Capture the cell that displays the provided text and extract its (x, y) central coordinate. 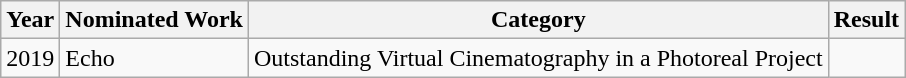
Nominated Work (154, 20)
Year (30, 20)
Category (538, 20)
Outstanding Virtual Cinematography in a Photoreal Project (538, 58)
Echo (154, 58)
Result (866, 20)
2019 (30, 58)
